Return the (X, Y) coordinate for the center point of the cell that contains the specified text.  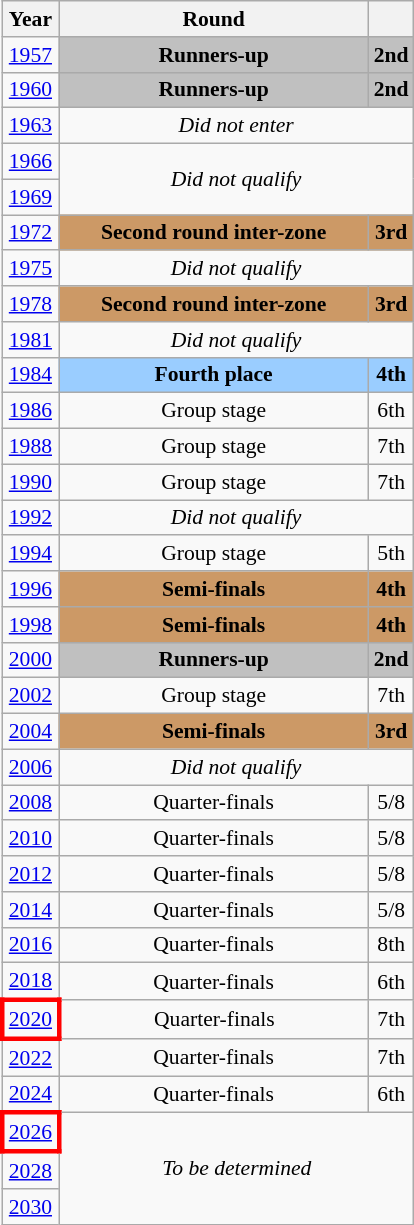
1990 (30, 482)
1994 (30, 554)
2018 (30, 982)
1969 (30, 197)
Round (214, 19)
2024 (30, 1094)
1957 (30, 55)
1978 (30, 304)
2006 (30, 767)
1992 (30, 518)
2028 (30, 1170)
1981 (30, 340)
1972 (30, 233)
1988 (30, 447)
2004 (30, 732)
2016 (30, 945)
5th (392, 554)
2014 (30, 910)
1966 (30, 162)
Fourth place (214, 375)
2000 (30, 660)
1984 (30, 375)
1996 (30, 589)
To be determined (236, 1168)
Year (30, 19)
2030 (30, 1207)
8th (392, 945)
2020 (30, 1020)
2026 (30, 1132)
1975 (30, 269)
2012 (30, 874)
1960 (30, 90)
1998 (30, 625)
1986 (30, 411)
Did not enter (236, 126)
2022 (30, 1058)
1963 (30, 126)
2002 (30, 696)
2008 (30, 803)
2010 (30, 839)
